From the cell containing the given text, extract its center point as [X, Y] coordinate. 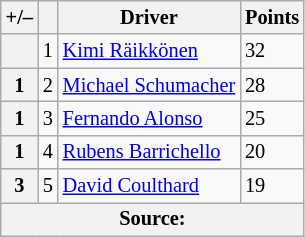
19 [272, 186]
4 [48, 152]
28 [272, 85]
Driver [149, 17]
2 [48, 85]
32 [272, 51]
+/– [20, 17]
Source: [152, 219]
25 [272, 118]
Rubens Barrichello [149, 152]
Points [272, 17]
20 [272, 152]
Fernando Alonso [149, 118]
Kimi Räikkönen [149, 51]
Michael Schumacher [149, 85]
5 [48, 186]
David Coulthard [149, 186]
